Determine the (X, Y) coordinate at the center of the cell enclosing the given text.  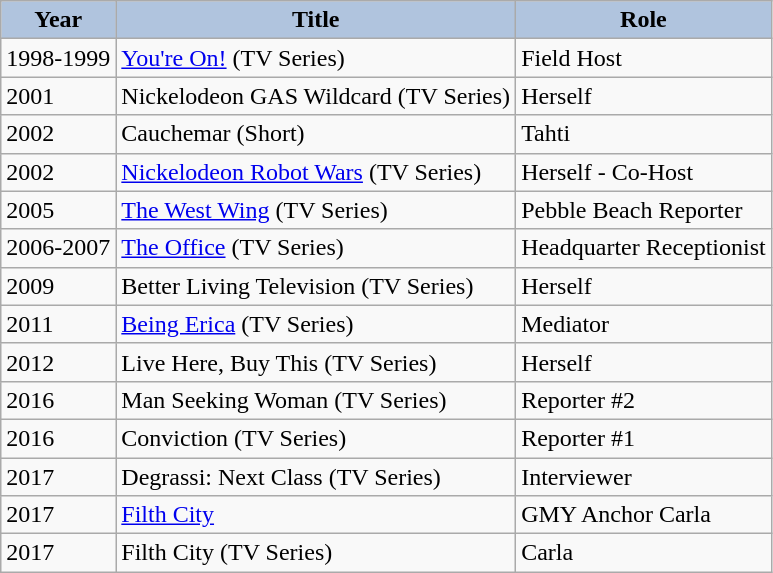
Being Erica (TV Series) (316, 324)
Interviewer (644, 477)
The Office (TV Series) (316, 248)
1998-1999 (58, 58)
Headquarter Receptionist (644, 248)
Reporter #2 (644, 400)
The West Wing (TV Series) (316, 210)
Herself - Co-Host (644, 172)
2011 (58, 324)
2001 (58, 96)
2009 (58, 286)
Filth City (TV Series) (316, 553)
Man Seeking Woman (TV Series) (316, 400)
Reporter #1 (644, 438)
Field Host (644, 58)
Cauchemar (Short) (316, 134)
2012 (58, 362)
Degrassi: Next Class (TV Series) (316, 477)
Title (316, 20)
Nickelodeon GAS Wildcard (TV Series) (316, 96)
2006-2007 (58, 248)
Live Here, Buy This (TV Series) (316, 362)
Pebble Beach Reporter (644, 210)
Tahti (644, 134)
Carla (644, 553)
Better Living Television (TV Series) (316, 286)
Year (58, 20)
GMY Anchor Carla (644, 515)
Filth City (316, 515)
Role (644, 20)
Nickelodeon Robot Wars (TV Series) (316, 172)
Conviction (TV Series) (316, 438)
Mediator (644, 324)
You're On! (TV Series) (316, 58)
2005 (58, 210)
